Return the [X, Y] coordinate for the center point of the cell that contains the specified text.  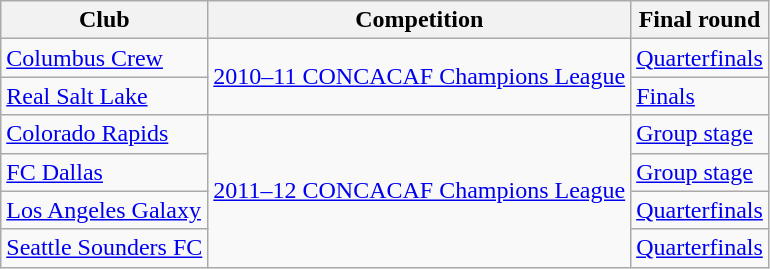
Club [104, 20]
Los Angeles Galaxy [104, 210]
Finals [700, 96]
Real Salt Lake [104, 96]
Competition [420, 20]
Final round [700, 20]
Seattle Sounders FC [104, 248]
Columbus Crew [104, 58]
2011–12 CONCACAF Champions League [420, 191]
Colorado Rapids [104, 134]
2010–11 CONCACAF Champions League [420, 77]
FC Dallas [104, 172]
